Return the (X, Y) coordinate for the center point of the cell that contains the specified text.  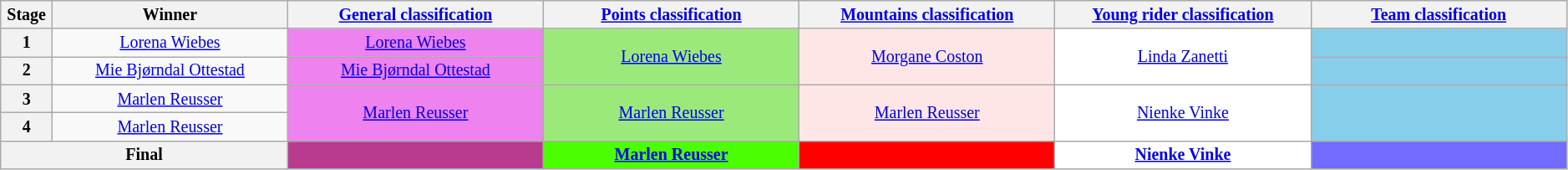
Points classification (671, 15)
Stage (27, 15)
Final (145, 154)
Mountains classification (927, 15)
4 (27, 127)
General classification (415, 15)
2 (27, 70)
Team classification (1439, 15)
1 (27, 44)
Young rider classification (1183, 15)
Linda Zanetti (1183, 57)
Winner (170, 15)
Morgane Coston (927, 57)
3 (27, 99)
